Provide the (X, Y) coordinate of the cell's center where the given text is located.  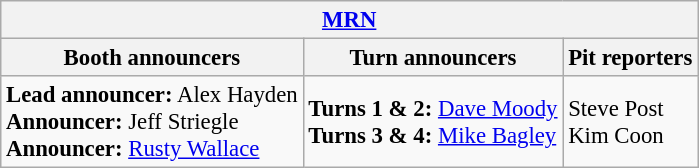
Turn announcers (433, 58)
MRN (350, 20)
Turns 1 & 2: Dave MoodyTurns 3 & 4: Mike Bagley (433, 122)
Steve PostKim Coon (630, 122)
Booth announcers (152, 58)
Lead announcer: Alex HaydenAnnouncer: Jeff StriegleAnnouncer: Rusty Wallace (152, 122)
Pit reporters (630, 58)
